Search for the cell housing the specified text and yield its (x, y) center coordinate. 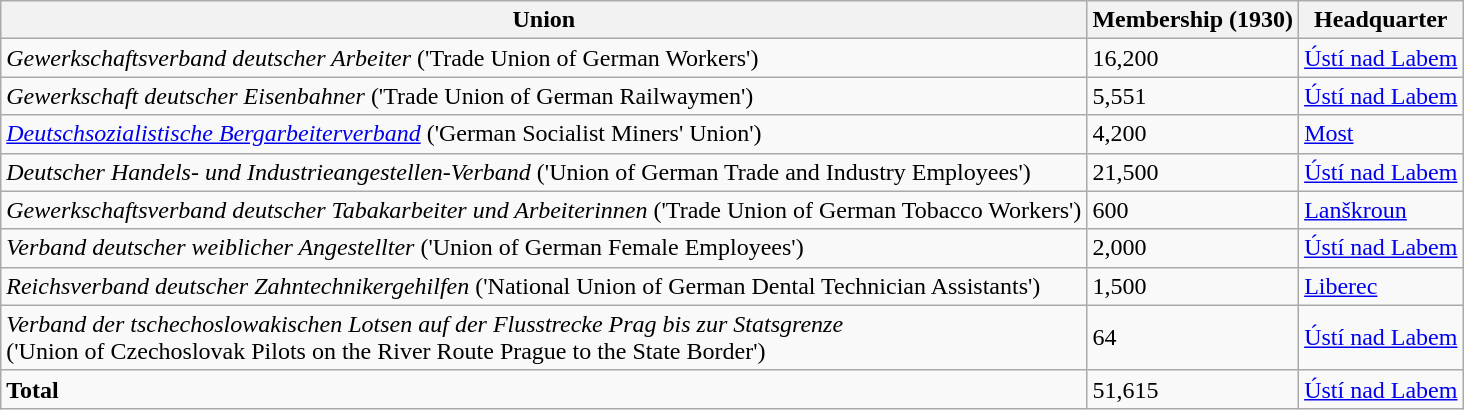
64 (1193, 338)
5,551 (1193, 96)
Deutscher Handels- und Industrieangestellen-Verband ('Union of German Trade and Industry Employees') (544, 172)
Most (1381, 134)
600 (1193, 210)
Gewerkschaftsverband deutscher Arbeiter ('Trade Union of German Workers') (544, 58)
Reichsverband deutscher Zahntechnikergehilfen ('National Union of German Dental Technician Assistants') (544, 286)
Headquarter (1381, 20)
16,200 (1193, 58)
Total (544, 389)
Union (544, 20)
Gewerkschaft deutscher Eisenbahner ('Trade Union of German Railwaymen') (544, 96)
4,200 (1193, 134)
Gewerkschaftsverband deutscher Tabakarbeiter und Arbeiterinnen ('Trade Union of German Tobacco Workers') (544, 210)
Membership (1930) (1193, 20)
Verband deutscher weiblicher Angestellter ('Union of German Female Employees') (544, 248)
21,500 (1193, 172)
2,000 (1193, 248)
Lanškroun (1381, 210)
Deutschsozialistische Bergarbeiterverband ('German Socialist Miners' Union') (544, 134)
1,500 (1193, 286)
Liberec (1381, 286)
51,615 (1193, 389)
